Determine the (X, Y) coordinate at the center of the cell enclosing the given text.  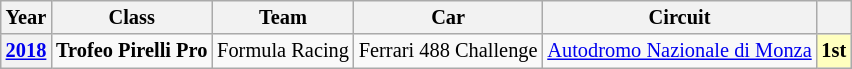
Class (132, 17)
Formula Racing (283, 51)
Car (448, 17)
Ferrari 488 Challenge (448, 51)
2018 (26, 51)
Team (283, 17)
Circuit (679, 17)
Year (26, 17)
1st (834, 51)
Autodromo Nazionale di Monza (679, 51)
Trofeo Pirelli Pro (132, 51)
